Pinpoint the cell where the given text exists, returning its [X, Y] midpoint coordinate. 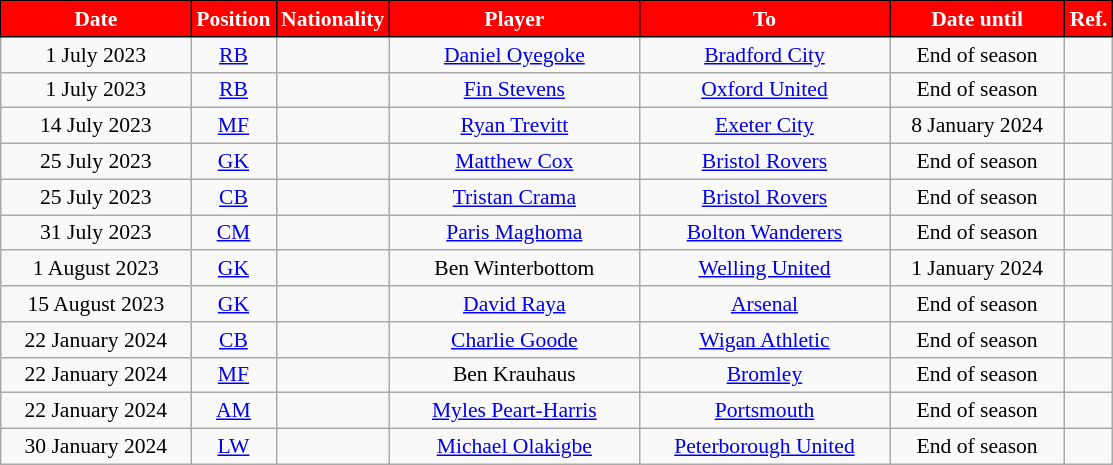
Myles Peart-Harris [514, 411]
Daniel Oyegoke [514, 55]
Arsenal [764, 304]
Date [96, 19]
Player [514, 19]
To [764, 19]
Ryan Trevitt [514, 126]
1 January 2024 [978, 269]
AM [234, 411]
Ben Krauhaus [514, 375]
31 July 2023 [96, 233]
Ben Winterbottom [514, 269]
8 January 2024 [978, 126]
Exeter City [764, 126]
Nationality [332, 19]
30 January 2024 [96, 447]
Paris Maghoma [514, 233]
Bromley [764, 375]
Tristan Crama [514, 197]
Charlie Goode [514, 340]
Oxford United [764, 90]
1 August 2023 [96, 269]
Bolton Wanderers [764, 233]
Matthew Cox [514, 162]
Wigan Athletic [764, 340]
Michael Olakigbe [514, 447]
Position [234, 19]
Date until [978, 19]
Peterborough United [764, 447]
David Raya [514, 304]
LW [234, 447]
Bradford City [764, 55]
CM [234, 233]
Ref. [1089, 19]
Welling United [764, 269]
Portsmouth [764, 411]
14 July 2023 [96, 126]
Fin Stevens [514, 90]
15 August 2023 [96, 304]
